Return (x, y) of the center of cell containing provided text 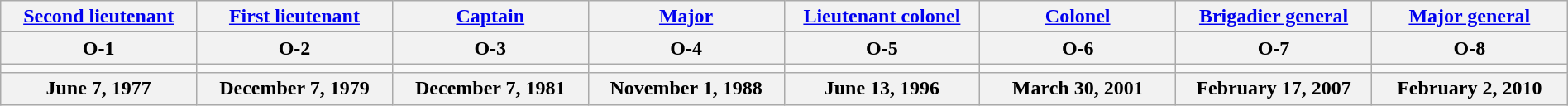
December 7, 1979 (294, 89)
Colonel (1078, 17)
O-3 (490, 48)
O-5 (882, 48)
June 7, 1977 (99, 89)
February 2, 2010 (1469, 89)
O-7 (1274, 48)
Second lieutenant (99, 17)
O-8 (1469, 48)
O-1 (99, 48)
Lieutenant colonel (882, 17)
O-6 (1078, 48)
December 7, 1981 (490, 89)
O-4 (686, 48)
February 17, 2007 (1274, 89)
June 13, 1996 (882, 89)
Major general (1469, 17)
March 30, 2001 (1078, 89)
Captain (490, 17)
Brigadier general (1274, 17)
O-2 (294, 48)
November 1, 1988 (686, 89)
Major (686, 17)
First lieutenant (294, 17)
